Find where the given text appears and provide that cell's center as [x, y] coordinate. 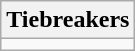
Tiebreakers [68, 20]
